Output the (x, y) coordinate of the center of the cell containing the given text.  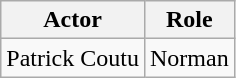
Actor (73, 20)
Norman (189, 58)
Role (189, 20)
Patrick Coutu (73, 58)
